For the text-containing cell, return its midpoint in [X, Y] coordinate format. 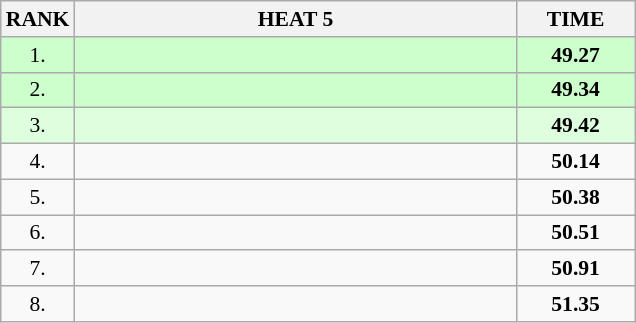
6. [38, 233]
50.51 [576, 233]
4. [38, 162]
51.35 [576, 304]
1. [38, 55]
TIME [576, 19]
RANK [38, 19]
49.34 [576, 90]
50.38 [576, 197]
49.27 [576, 55]
50.91 [576, 269]
2. [38, 90]
8. [38, 304]
5. [38, 197]
7. [38, 269]
3. [38, 126]
49.42 [576, 126]
50.14 [576, 162]
HEAT 5 [295, 19]
